Output the [X, Y] coordinate of the center of the cell containing the given text.  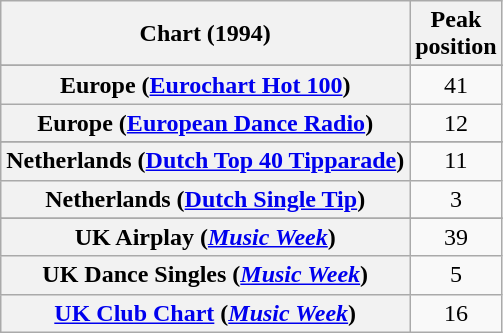
3 [456, 199]
UK Airplay (Music Week) [206, 237]
UK Dance Singles (Music Week) [206, 275]
Netherlands (Dutch Single Tip) [206, 199]
41 [456, 85]
12 [456, 123]
Chart (1994) [206, 34]
Europe (Eurochart Hot 100) [206, 85]
39 [456, 237]
Netherlands (Dutch Top 40 Tipparade) [206, 161]
Europe (European Dance Radio) [206, 123]
11 [456, 161]
Peakposition [456, 34]
UK Club Chart (Music Week) [206, 313]
5 [456, 275]
16 [456, 313]
